Detect which cell encompasses the target text, then output its (x, y) center coordinate. 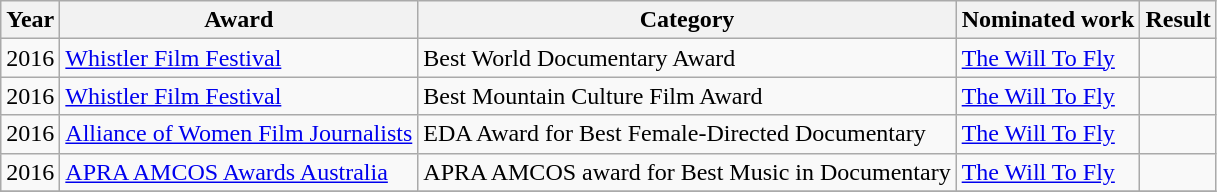
Award (239, 20)
Alliance of Women Film Journalists (239, 134)
Best World Documentary Award (687, 58)
Nominated work (1048, 20)
APRA AMCOS award for Best Music in Documentary (687, 172)
Category (687, 20)
Year (30, 20)
Best Mountain Culture Film Award (687, 96)
APRA AMCOS Awards Australia (239, 172)
EDA Award for Best Female-Directed Documentary (687, 134)
Result (1178, 20)
